Identify which cell holds the provided text, then report its [x, y] central coordinate. 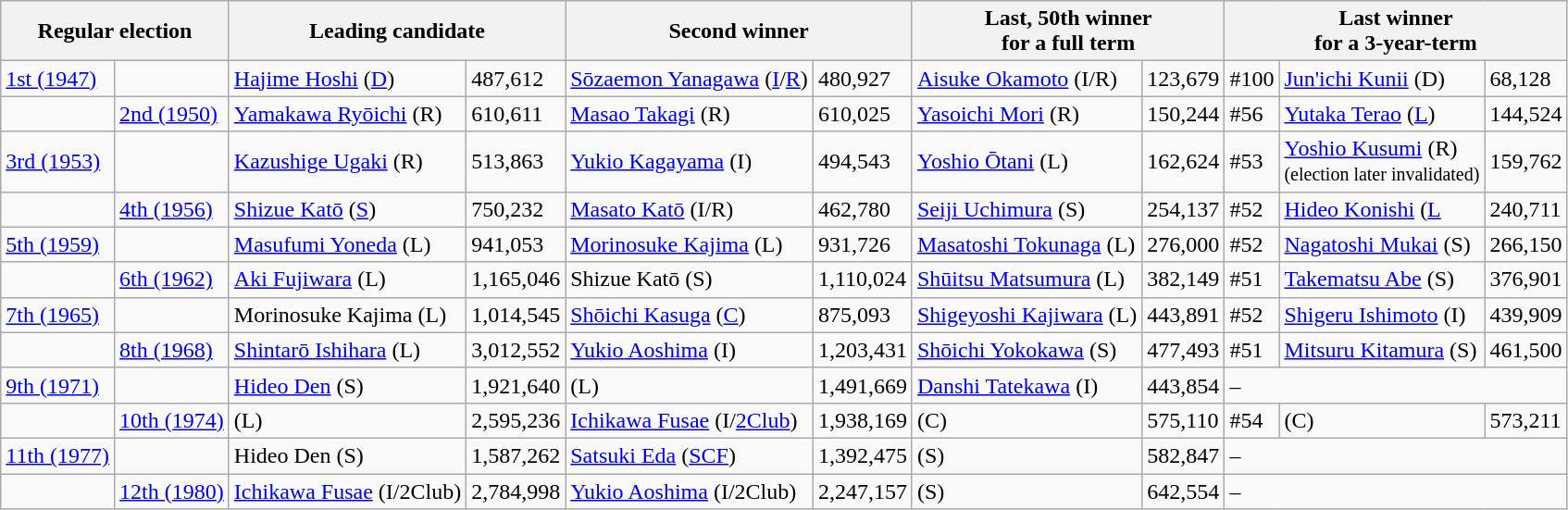
159,762 [1525, 161]
Regular election [115, 31]
Yoshio Kusumi (R)(election later invalidated) [1382, 161]
Aisuke Okamoto (I/R) [1027, 79]
Sōzaemon Yanagawa (I/R) [690, 79]
Jun'ichi Kunii (D) [1382, 79]
Kazushige Ugaki (R) [347, 161]
9th (1971) [57, 385]
461,500 [1525, 350]
Yoshio Ōtani (L) [1027, 161]
5th (1959) [57, 244]
1,165,046 [516, 280]
Shintarō Ishihara (L) [347, 350]
7th (1965) [57, 315]
477,493 [1183, 350]
Shōichi Kasuga (C) [690, 315]
Yutaka Terao (L) [1382, 114]
Aki Fujiwara (L) [347, 280]
#53 [1251, 161]
10th (1974) [172, 420]
1,921,640 [516, 385]
6th (1962) [172, 280]
382,149 [1183, 280]
487,612 [516, 79]
68,128 [1525, 79]
Shūitsu Matsumura (L) [1027, 280]
8th (1968) [172, 350]
439,909 [1525, 315]
494,543 [863, 161]
3rd (1953) [57, 161]
Yukio Aoshima (I) [690, 350]
931,726 [863, 244]
1,014,545 [516, 315]
Nagatoshi Mukai (S) [1382, 244]
582,847 [1183, 455]
480,927 [863, 79]
Hideo Konishi (L [1382, 209]
Yamakawa Ryōichi (R) [347, 114]
941,053 [516, 244]
4th (1956) [172, 209]
240,711 [1525, 209]
Shōichi Yokokawa (S) [1027, 350]
266,150 [1525, 244]
150,244 [1183, 114]
1,203,431 [863, 350]
575,110 [1183, 420]
Leading candidate [396, 31]
Second winner [739, 31]
2,784,998 [516, 491]
1,587,262 [516, 455]
1,110,024 [863, 280]
#100 [1251, 79]
Last, 50th winnerfor a full term [1068, 31]
1st (1947) [57, 79]
610,025 [863, 114]
11th (1977) [57, 455]
Yasoichi Mori (R) [1027, 114]
Mitsuru Kitamura (S) [1382, 350]
Masato Katō (I/R) [690, 209]
Masao Takagi (R) [690, 114]
Yukio Aoshima (I/2Club) [690, 491]
2nd (1950) [172, 114]
Yukio Kagayama (I) [690, 161]
2,247,157 [863, 491]
Shigeru Ishimoto (I) [1382, 315]
2,595,236 [516, 420]
Takematsu Abe (S) [1382, 280]
443,891 [1183, 315]
642,554 [1183, 491]
Last winnerfor a 3-year-term [1396, 31]
Hajime Hoshi (D) [347, 79]
750,232 [516, 209]
Danshi Tatekawa (I) [1027, 385]
573,211 [1525, 420]
1,491,669 [863, 385]
875,093 [863, 315]
Satsuki Eda (SCF) [690, 455]
12th (1980) [172, 491]
Shigeyoshi Kajiwara (L) [1027, 315]
443,854 [1183, 385]
Seiji Uchimura (S) [1027, 209]
254,137 [1183, 209]
162,624 [1183, 161]
123,679 [1183, 79]
276,000 [1183, 244]
513,863 [516, 161]
1,938,169 [863, 420]
1,392,475 [863, 455]
Masufumi Yoneda (L) [347, 244]
3,012,552 [516, 350]
376,901 [1525, 280]
#56 [1251, 114]
#54 [1251, 420]
462,780 [863, 209]
610,611 [516, 114]
144,524 [1525, 114]
Masatoshi Tokunaga (L) [1027, 244]
